Identify which cell holds the provided text, then report its [X, Y] central coordinate. 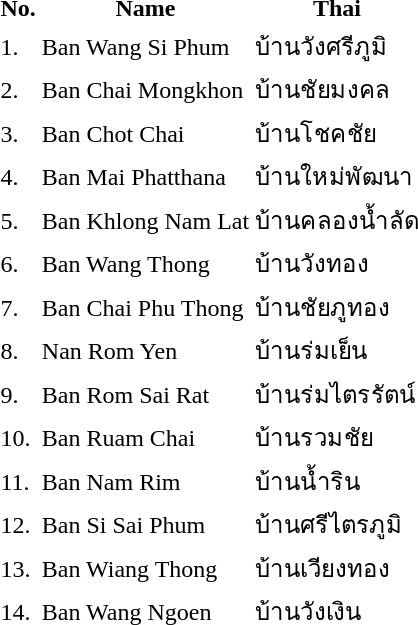
Ban Chot Chai [145, 133]
Ban Rom Sai Rat [145, 394]
Ban Chai Mongkhon [145, 90]
Ban Si Sai Phum [145, 524]
Ban Khlong Nam Lat [145, 220]
Ban Wiang Thong [145, 568]
Nan Rom Yen [145, 350]
Ban Wang Si Phum [145, 46]
Ban Chai Phu Thong [145, 307]
Ban Wang Thong [145, 264]
Ban Ruam Chai [145, 438]
Ban Nam Rim [145, 481]
Ban Mai Phatthana [145, 176]
